Find where the given text appears and provide that cell's center as [X, Y] coordinate. 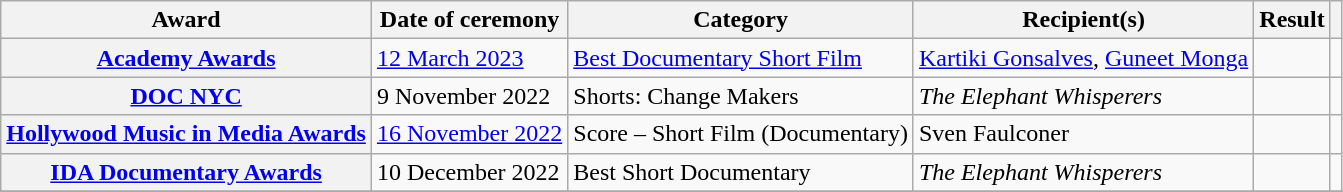
Score – Short Film (Documentary) [741, 134]
Academy Awards [186, 58]
12 March 2023 [469, 58]
Recipient(s) [1083, 20]
Hollywood Music in Media Awards [186, 134]
Date of ceremony [469, 20]
Category [741, 20]
16 November 2022 [469, 134]
DOC NYC [186, 96]
9 November 2022 [469, 96]
Result [1292, 20]
Best Short Documentary [741, 172]
Award [186, 20]
10 December 2022 [469, 172]
Shorts: Change Makers [741, 96]
IDA Documentary Awards [186, 172]
Best Documentary Short Film [741, 58]
Kartiki Gonsalves, Guneet Monga [1083, 58]
Sven Faulconer [1083, 134]
